Return the [X, Y] coordinate for the center point of the cell that contains the specified text.  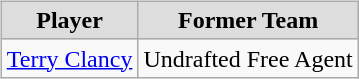
Terry Clancy [70, 58]
Former Team [248, 20]
Player [70, 20]
Undrafted Free Agent [248, 58]
